Extract the [x, y] coordinate from the center of the cell holding the provided text.  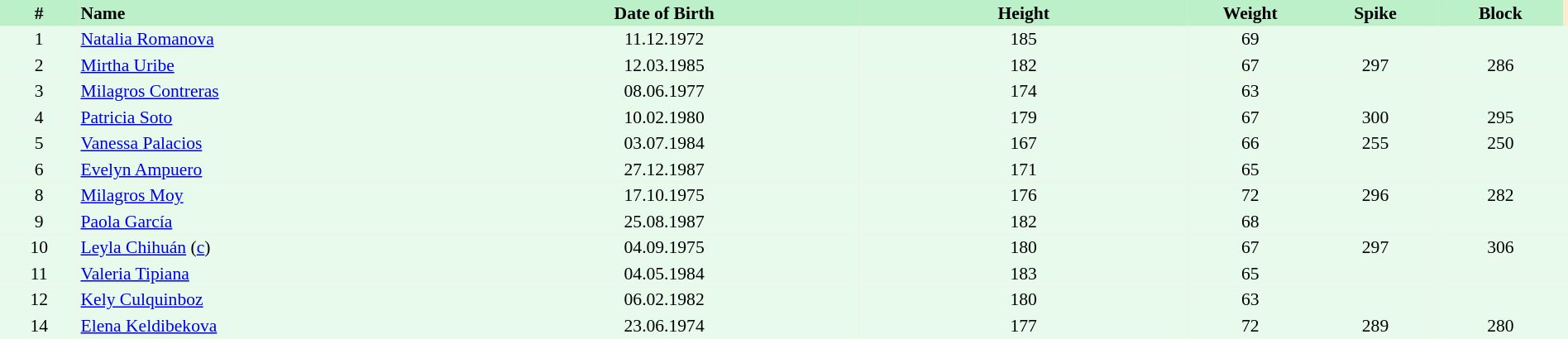
171 [1024, 169]
Name [273, 13]
9 [39, 222]
Vanessa Palacios [273, 144]
174 [1024, 91]
Milagros Moy [273, 195]
# [39, 13]
Evelyn Ampuero [273, 169]
8 [39, 195]
23.06.1974 [664, 326]
5 [39, 144]
68 [1250, 222]
Spike [1374, 13]
295 [1500, 117]
Date of Birth [664, 13]
10 [39, 248]
282 [1500, 195]
Kely Culquinboz [273, 299]
Elena Keldibekova [273, 326]
306 [1500, 248]
185 [1024, 40]
1 [39, 40]
179 [1024, 117]
14 [39, 326]
Mirtha Uribe [273, 65]
06.02.1982 [664, 299]
300 [1374, 117]
11.12.1972 [664, 40]
03.07.1984 [664, 144]
255 [1374, 144]
69 [1250, 40]
66 [1250, 144]
Patricia Soto [273, 117]
12 [39, 299]
10.02.1980 [664, 117]
Paola García [273, 222]
289 [1374, 326]
176 [1024, 195]
286 [1500, 65]
Block [1500, 13]
177 [1024, 326]
Valeria Tipiana [273, 274]
3 [39, 91]
11 [39, 274]
12.03.1985 [664, 65]
6 [39, 169]
280 [1500, 326]
Natalia Romanova [273, 40]
17.10.1975 [664, 195]
Weight [1250, 13]
167 [1024, 144]
25.08.1987 [664, 222]
296 [1374, 195]
27.12.1987 [664, 169]
Leyla Chihuán (c) [273, 248]
04.09.1975 [664, 248]
250 [1500, 144]
Milagros Contreras [273, 91]
2 [39, 65]
4 [39, 117]
04.05.1984 [664, 274]
183 [1024, 274]
Height [1024, 13]
08.06.1977 [664, 91]
